Locate the cell with the specified text and output its [X, Y] center coordinate. 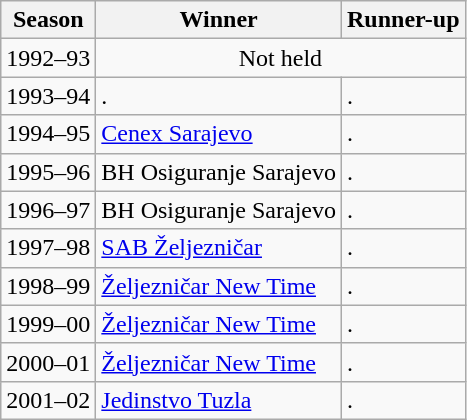
Jedinstvo Tuzla [219, 400]
1998–99 [48, 286]
Season [48, 20]
1996–97 [48, 210]
Not held [280, 58]
SAB Željezničar [219, 248]
2001–02 [48, 400]
1995–96 [48, 172]
Runner-up [403, 20]
1993–94 [48, 96]
1999–00 [48, 324]
Cenex Sarajevo [219, 134]
1997–98 [48, 248]
Winner [219, 20]
2000–01 [48, 362]
1992–93 [48, 58]
1994–95 [48, 134]
